Identify which cell holds the provided text, then report its [x, y] central coordinate. 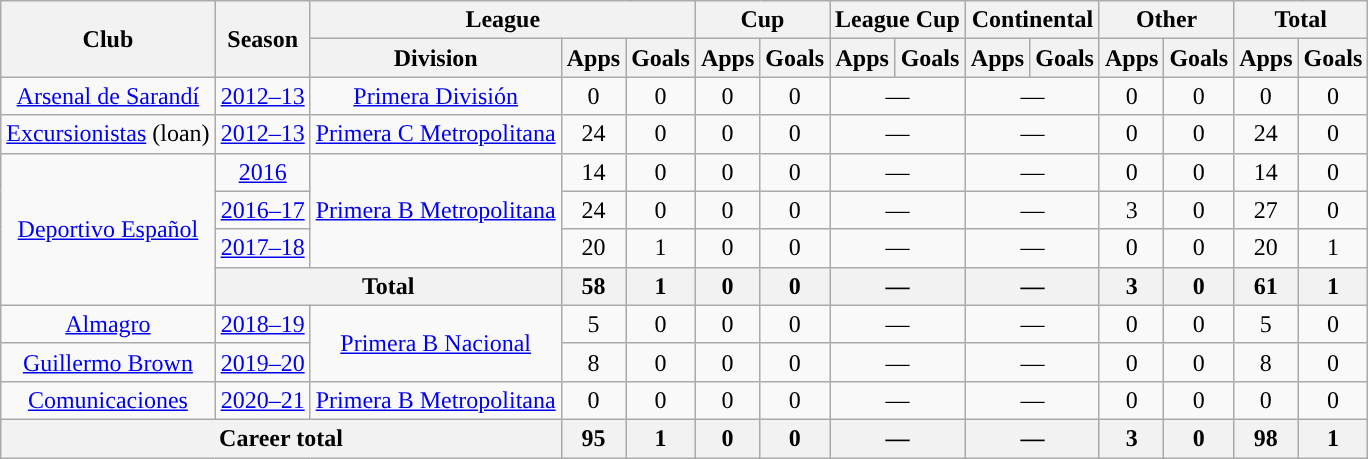
Club [108, 39]
Excursionistas (loan) [108, 134]
2016 [262, 172]
98 [1266, 438]
27 [1266, 210]
League Cup [898, 20]
Primera B Nacional [436, 343]
Season [262, 39]
Guillermo Brown [108, 362]
58 [593, 286]
2019–20 [262, 362]
2020–21 [262, 400]
Primera C Metropolitana [436, 134]
2018–19 [262, 324]
Primera División [436, 96]
61 [1266, 286]
Arsenal de Sarandí [108, 96]
Deportivo Español [108, 229]
League [502, 20]
95 [593, 438]
Comunicaciones [108, 400]
2016–17 [262, 210]
Cup [762, 20]
Almagro [108, 324]
2017–18 [262, 248]
Other [1166, 20]
Continental [1032, 20]
Division [436, 58]
Career total [281, 438]
